Locate the cell with the specified text and output its (X, Y) center coordinate. 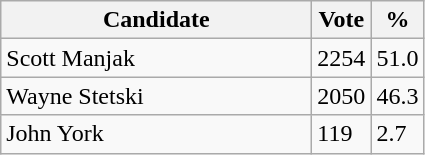
51.0 (398, 58)
John York (156, 134)
Candidate (156, 20)
46.3 (398, 96)
2.7 (398, 134)
Vote (342, 20)
% (398, 20)
Wayne Stetski (156, 96)
2254 (342, 58)
2050 (342, 96)
119 (342, 134)
Scott Manjak (156, 58)
